Return (x, y) of the center of cell containing provided text 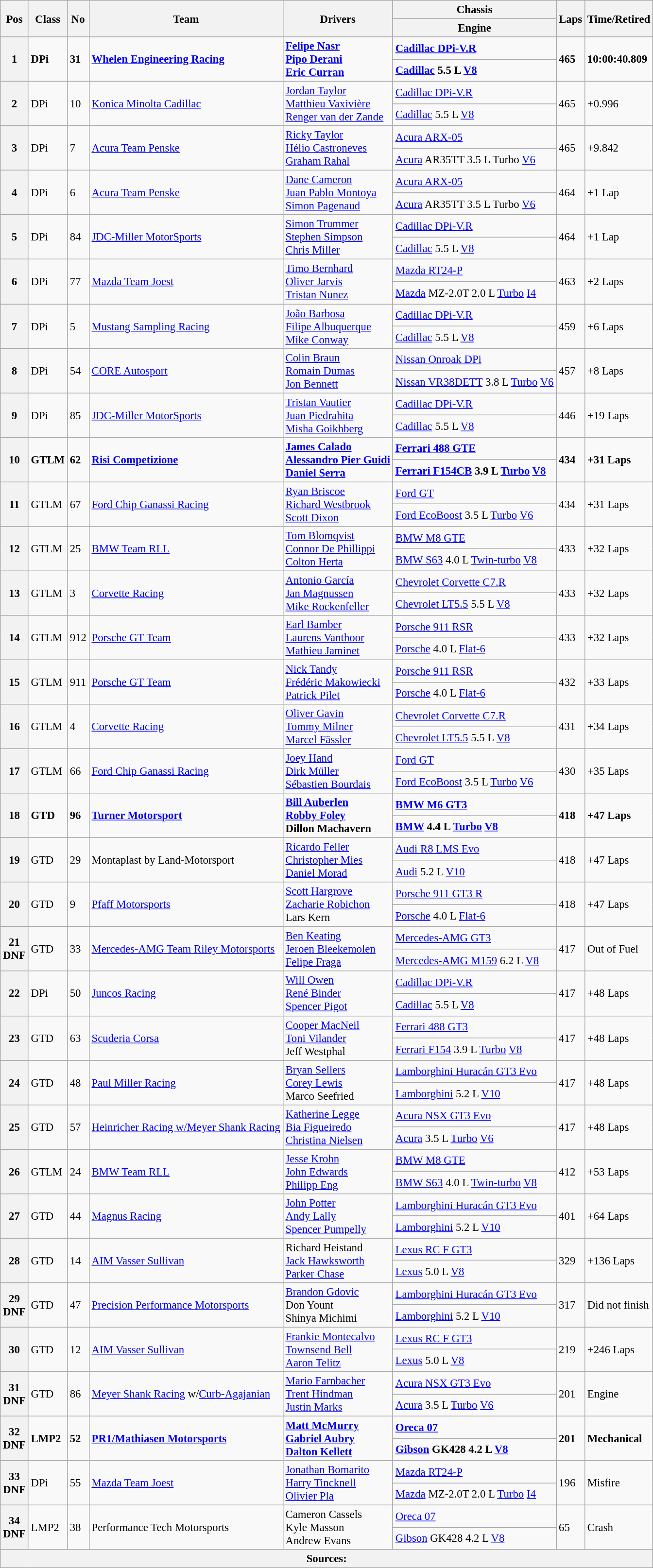
30 (15, 1349)
Montaplast by Land-Motorsport (186, 860)
+34 Laps (619, 727)
2 (15, 104)
+9.842 (619, 148)
Whelen Engineering Racing (186, 59)
459 (570, 326)
Juncos Racing (186, 994)
Tristan Vautier Juan Piedrahita Misha Goikhberg (338, 415)
Team (186, 18)
Ryan Briscoe Richard Westbrook Scott Dixon (338, 504)
Earl Bamber Laurens Vanthoor Mathieu Jaminet (338, 638)
Paul Miller Racing (186, 1083)
+0.996 (619, 104)
Misfire (619, 1483)
Scuderia Corsa (186, 1038)
+33 Laps (619, 682)
67 (78, 504)
47 (78, 1305)
Ferrari 488 GTE (474, 448)
29DNF (15, 1305)
26 (15, 1172)
Out of Fuel (619, 949)
Sources: (326, 1559)
33 (78, 949)
1 (15, 59)
Porsche 911 GT3 R (474, 893)
+35 Laps (619, 771)
38 (78, 1528)
Ferrari 488 GT3 (474, 1027)
Did not finish (619, 1305)
48 (78, 1083)
463 (570, 282)
Nissan Onroak DPi (474, 359)
Risi Competizione (186, 460)
Audi 5.2 L V10 (474, 871)
13 (15, 593)
430 (570, 771)
457 (570, 371)
317 (570, 1305)
911 (78, 682)
+2 Laps (619, 282)
55 (78, 1483)
22 (15, 994)
Jordan Taylor Matthieu Vaxivière Renger van der Zande (338, 104)
Class (48, 18)
65 (570, 1528)
28 (15, 1261)
31 (78, 59)
Precision Performance Motorsports (186, 1305)
Ben Keating Jeroen Bleekemolen Felipe Fraga (338, 949)
912 (78, 638)
Felipe Nasr Pipo Derani Eric Curran (338, 59)
Tom Blomqvist Connor De Phillippi Colton Herta (338, 549)
8 (15, 371)
+136 Laps (619, 1261)
Performance Tech Motorsports (186, 1528)
Mechanical (619, 1439)
54 (78, 371)
412 (570, 1172)
Katherine Legge Bia Figueiredo Christina Nielsen (338, 1127)
Mustang Sampling Racing (186, 326)
Pfaff Motorsports (186, 904)
Time/Retired (619, 18)
Cameron Cassels Kyle Masson Andrew Evans (338, 1528)
+53 Laps (619, 1172)
Ferrari F154 3.9 L Turbo V8 (474, 1049)
19 (15, 860)
29 (78, 860)
15 (15, 682)
Scott Hargrove Zacharie Robichon Lars Kern (338, 904)
Mercedes-AMG M159 6.2 L V8 (474, 960)
17 (15, 771)
No (78, 18)
BMW 4.4 L Turbo V8 (474, 827)
21DNF (15, 949)
77 (78, 282)
Bill Auberlen Robby Foley Dillon Machavern (338, 816)
57 (78, 1127)
Cooper MacNeil Toni Vilander Jeff Westphal (338, 1038)
Ricky Taylor Hélio Castroneves Graham Rahal (338, 148)
Simon Trummer Stephen Simpson Chris Miller (338, 237)
16 (15, 727)
50 (78, 994)
Pos (15, 18)
Timo Bernhard Oliver Jarvis Tristan Nunez (338, 282)
84 (78, 237)
33DNF (15, 1483)
Ferrari F154CB 3.9 L Turbo V8 (474, 471)
Nick Tandy Frédéric Makowiecki Patrick Pilet (338, 682)
Heinricher Racing w/Meyer Shank Racing (186, 1127)
+64 Laps (619, 1216)
62 (78, 460)
18 (15, 816)
52 (78, 1439)
196 (570, 1483)
Ricardo Feller Christopher Mies Daniel Morad (338, 860)
Richard Heistand Jack Hawksworth Parker Chase (338, 1261)
+8 Laps (619, 371)
431 (570, 727)
CORE Autosport (186, 371)
32DNF (15, 1439)
86 (78, 1394)
Chassis (474, 10)
Laps (570, 18)
27 (15, 1216)
Dane Cameron Juan Pablo Montoya Simon Pagenaud (338, 193)
BMW M6 GT3 (474, 804)
10:00:40.809 (619, 59)
+246 Laps (619, 1349)
Colin Braun Romain Dumas Jon Bennett (338, 371)
Drivers (338, 18)
63 (78, 1038)
Jonathan Bomarito Harry Tincknell Olivier Pla (338, 1483)
44 (78, 1216)
219 (570, 1349)
Brandon Gdovic Don Yount Shinya Michimi (338, 1305)
401 (570, 1216)
Nissan VR38DETT 3.8 L Turbo V6 (474, 382)
31DNF (15, 1394)
Crash (619, 1528)
Mercedes-AMG GT3 (474, 938)
11 (15, 504)
+6 Laps (619, 326)
Magnus Racing (186, 1216)
João Barbosa Filipe Albuquerque Mike Conway (338, 326)
Will Owen René Binder Spencer Pigot (338, 994)
Bryan Sellers Corey Lewis Marco Seefried (338, 1083)
Joey Hand Dirk Müller Sébastien Bourdais (338, 771)
85 (78, 415)
23 (15, 1038)
John Potter Andy Lally Spencer Pumpelly (338, 1216)
James Calado Alessandro Pier Guidi Daniel Serra (338, 460)
Antonio García Jan Magnussen Mike Rockenfeller (338, 593)
Matt McMurry Gabriel Aubry Dalton Kellett (338, 1439)
432 (570, 682)
446 (570, 415)
Mario Farnbacher Trent Hindman Justin Marks (338, 1394)
96 (78, 816)
Mercedes-AMG Team Riley Motorsports (186, 949)
329 (570, 1261)
34DNF (15, 1528)
66 (78, 771)
Oliver Gavin Tommy Milner Marcel Fässler (338, 727)
Jesse Krohn John Edwards Philipp Eng (338, 1172)
+19 Laps (619, 415)
Konica Minolta Cadillac (186, 104)
20 (15, 904)
Turner Motorsport (186, 816)
Meyer Shank Racing w/Curb-Agajanian (186, 1394)
PR1/Mathiasen Motorsports (186, 1439)
Audi R8 LMS Evo (474, 849)
Frankie Montecalvo Townsend Bell Aaron Telitz (338, 1349)
